Capture the cell that displays the provided text and extract its [X, Y] central coordinate. 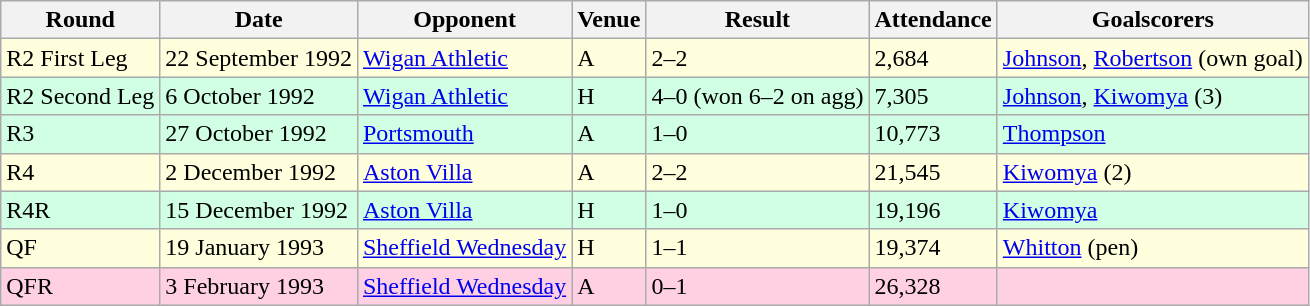
4–0 (won 6–2 on agg) [758, 96]
10,773 [933, 134]
26,328 [933, 286]
Kiwomya [1152, 210]
15 December 1992 [259, 210]
19,374 [933, 248]
2 December 1992 [259, 172]
Johnson, Robertson (own goal) [1152, 58]
Goalscorers [1152, 20]
7,305 [933, 96]
0–1 [758, 286]
Date [259, 20]
21,545 [933, 172]
Round [80, 20]
Opponent [464, 20]
Thompson [1152, 134]
QF [80, 248]
R4R [80, 210]
R4 [80, 172]
R2 First Leg [80, 58]
QFR [80, 286]
19 January 1993 [259, 248]
22 September 1992 [259, 58]
3 February 1993 [259, 286]
Kiwomya (2) [1152, 172]
2,684 [933, 58]
27 October 1992 [259, 134]
1–1 [758, 248]
19,196 [933, 210]
Portsmouth [464, 134]
R2 Second Leg [80, 96]
6 October 1992 [259, 96]
R3 [80, 134]
Attendance [933, 20]
Venue [609, 20]
Result [758, 20]
Whitton (pen) [1152, 248]
Johnson, Kiwomya (3) [1152, 96]
